Pinpoint the cell where the given text exists, returning its (x, y) midpoint coordinate. 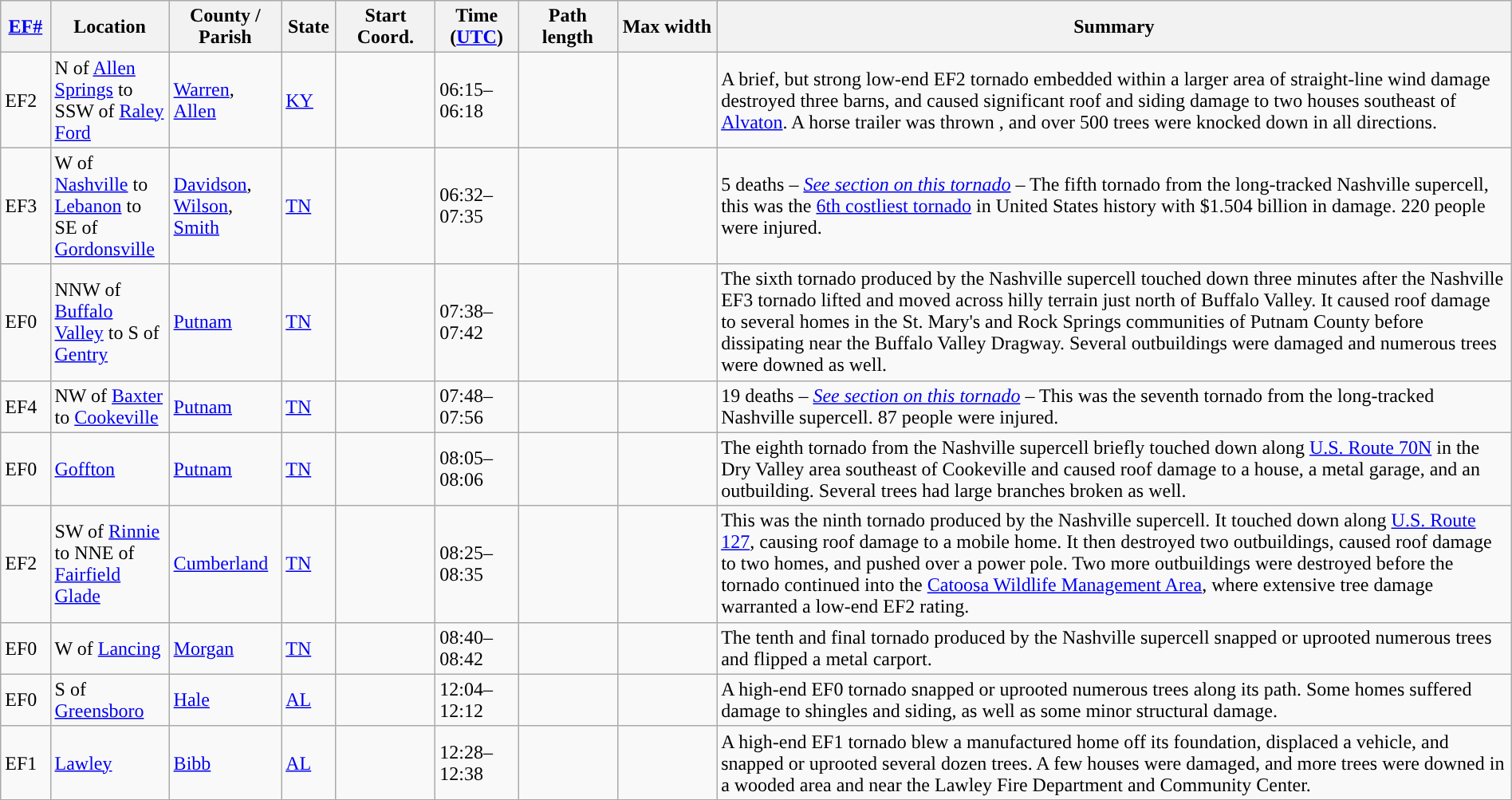
N of Allen Springs to SSW of Raley Ford (110, 100)
EF1 (26, 763)
Hale (225, 700)
12:04–12:12 (477, 700)
Goffton (110, 469)
W of Lancing (110, 648)
07:48–07:56 (477, 407)
EF4 (26, 407)
Morgan (225, 648)
SW of Rinnie to NNE of Fairfield Glade (110, 564)
Start Coord. (386, 27)
Max width (667, 27)
Time (UTC) (477, 27)
NW of Baxter to Cookeville (110, 407)
EF# (26, 27)
08:25–08:35 (477, 564)
08:05–08:06 (477, 469)
19 deaths – See section on this tornado – This was the seventh tornado from the long-tracked Nashville supercell. 87 people were injured. (1115, 407)
S of Greensboro (110, 700)
12:28–12:38 (477, 763)
The tenth and final tornado produced by the Nashville supercell snapped or uprooted numerous trees and flipped a metal carport. (1115, 648)
07:38–07:42 (477, 322)
Davidson, Wilson, Smith (225, 206)
Cumberland (225, 564)
Location (110, 27)
Warren, Allen (225, 100)
County / Parish (225, 27)
State (309, 27)
06:15–06:18 (477, 100)
Lawley (110, 763)
08:40–08:42 (477, 648)
06:32–07:35 (477, 206)
NNW of Buffalo Valley to S of Gentry (110, 322)
Path length (568, 27)
W of Nashville to Lebanon to SE of Gordonsville (110, 206)
Summary (1115, 27)
EF3 (26, 206)
Bibb (225, 763)
KY (309, 100)
